From the cell containing the given text, extract its center point as (x, y) coordinate. 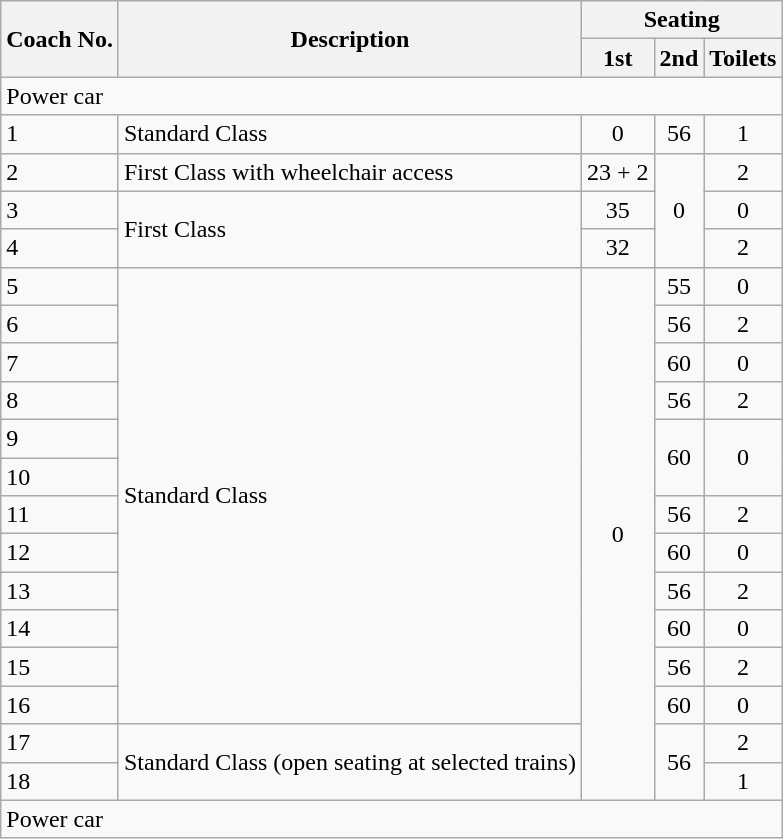
11 (60, 515)
7 (60, 362)
10 (60, 477)
Seating (682, 20)
1st (618, 58)
Standard Class (open seating at selected trains) (350, 762)
3 (60, 210)
8 (60, 400)
4 (60, 248)
6 (60, 324)
5 (60, 286)
15 (60, 667)
9 (60, 438)
First Class with wheelchair access (350, 172)
35 (618, 210)
12 (60, 553)
14 (60, 629)
16 (60, 705)
18 (60, 781)
32 (618, 248)
Toilets (743, 58)
55 (679, 286)
13 (60, 591)
23 + 2 (618, 172)
First Class (350, 229)
2nd (679, 58)
Coach No. (60, 39)
17 (60, 743)
Description (350, 39)
